Determine the [x, y] coordinate at the center of the cell enclosing the given text.  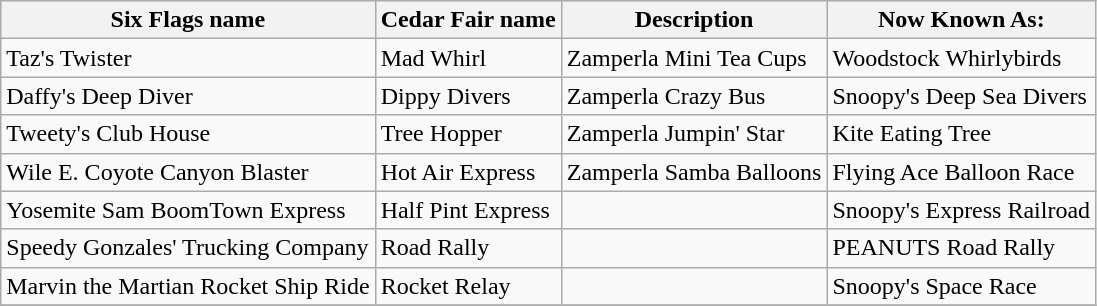
Now Known As: [962, 20]
Snoopy's Space Race [962, 286]
Road Rally [468, 248]
Flying Ace Balloon Race [962, 172]
Rocket Relay [468, 286]
Zamperla Mini Tea Cups [694, 58]
Dippy Divers [468, 96]
Kite Eating Tree [962, 134]
Mad Whirl [468, 58]
Six Flags name [188, 20]
PEANUTS Road Rally [962, 248]
Tweety's Club House [188, 134]
Description [694, 20]
Daffy's Deep Diver [188, 96]
Tree Hopper [468, 134]
Snoopy's Express Railroad [962, 210]
Marvin the Martian Rocket Ship Ride [188, 286]
Woodstock Whirlybirds [962, 58]
Zamperla Jumpin' Star [694, 134]
Speedy Gonzales' Trucking Company [188, 248]
Half Pint Express [468, 210]
Wile E. Coyote Canyon Blaster [188, 172]
Yosemite Sam BoomTown Express [188, 210]
Zamperla Samba Balloons [694, 172]
Snoopy's Deep Sea Divers [962, 96]
Taz's Twister [188, 58]
Zamperla Crazy Bus [694, 96]
Hot Air Express [468, 172]
Cedar Fair name [468, 20]
